Locate the cell with the specified text and output its [x, y] center coordinate. 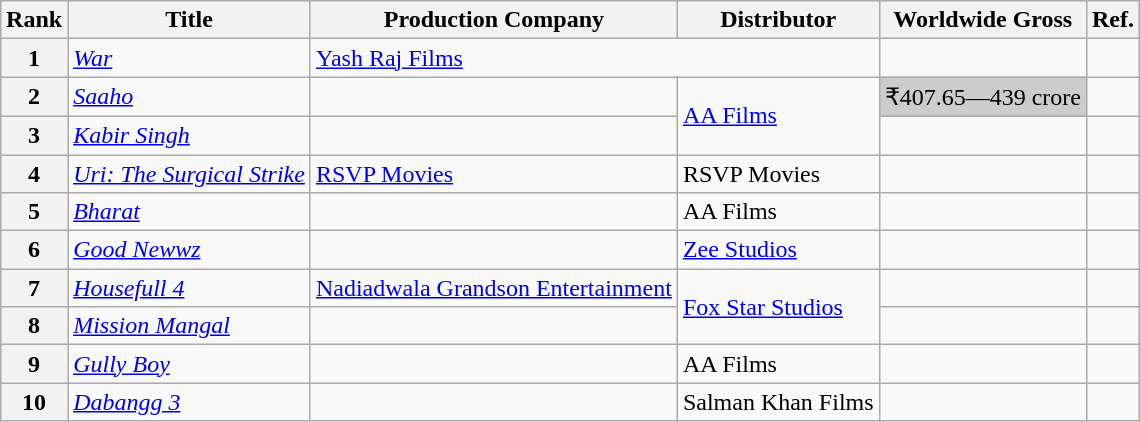
Nadiadwala Grandson Entertainment [494, 288]
6 [34, 250]
Yash Raj Films [594, 58]
Zee Studios [778, 250]
5 [34, 212]
Ref. [1112, 20]
2 [34, 97]
Gully Boy [190, 364]
Good Newwz [190, 250]
Rank [34, 20]
Salman Khan Films [778, 402]
Housefull 4 [190, 288]
Worldwide Gross [982, 20]
Production Company [494, 20]
10 [34, 402]
Bharat [190, 212]
Fox Star Studios [778, 307]
3 [34, 135]
Uri: The Surgical Strike [190, 173]
8 [34, 326]
7 [34, 288]
Dabangg 3 [190, 402]
Saaho [190, 97]
Mission Mangal [190, 326]
Distributor [778, 20]
1 [34, 58]
4 [34, 173]
War [190, 58]
9 [34, 364]
₹407.65—439 crore [982, 97]
Kabir Singh [190, 135]
Title [190, 20]
